Output the (x, y) coordinate of the center of the cell containing the given text.  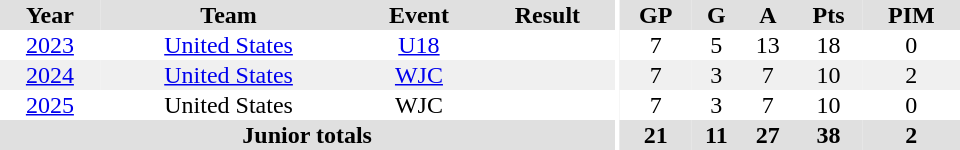
2025 (50, 105)
Event (418, 15)
GP (656, 15)
U18 (418, 45)
PIM (912, 15)
Year (50, 15)
2024 (50, 75)
27 (768, 135)
2023 (50, 45)
18 (828, 45)
A (768, 15)
Team (229, 15)
13 (768, 45)
38 (828, 135)
Pts (828, 15)
21 (656, 135)
G (716, 15)
Junior totals (307, 135)
Result (548, 15)
5 (716, 45)
11 (716, 135)
